Return the [x, y] coordinate for the center point of the cell that contains the specified text.  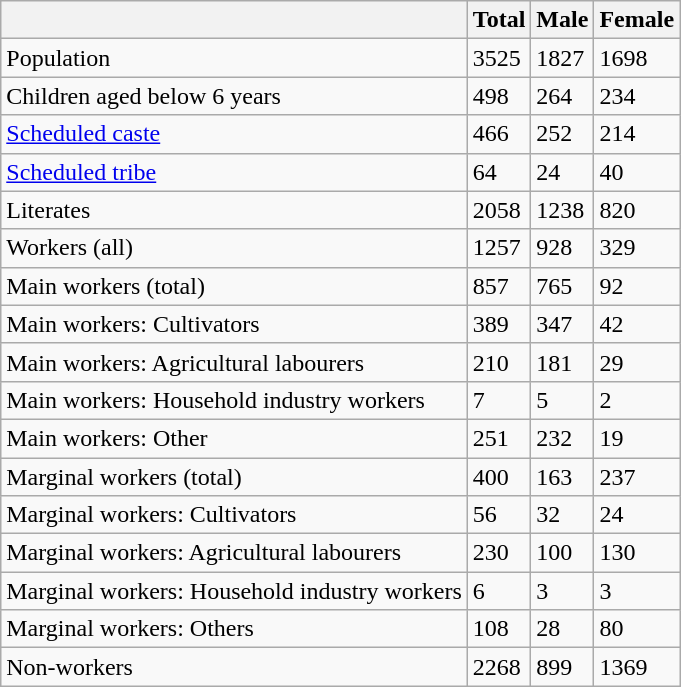
181 [562, 362]
1238 [562, 210]
498 [499, 96]
29 [637, 362]
7 [499, 400]
130 [637, 553]
Female [637, 20]
252 [562, 134]
928 [562, 248]
Workers (all) [234, 248]
Non-workers [234, 667]
Marginal workers: Others [234, 629]
6 [499, 591]
214 [637, 134]
80 [637, 629]
1698 [637, 58]
400 [499, 477]
5 [562, 400]
Male [562, 20]
230 [499, 553]
820 [637, 210]
264 [562, 96]
251 [499, 438]
19 [637, 438]
Main workers (total) [234, 286]
Scheduled tribe [234, 172]
108 [499, 629]
3525 [499, 58]
Literates [234, 210]
64 [499, 172]
347 [562, 324]
1827 [562, 58]
899 [562, 667]
466 [499, 134]
765 [562, 286]
389 [499, 324]
28 [562, 629]
1257 [499, 248]
40 [637, 172]
32 [562, 515]
Marginal workers: Cultivators [234, 515]
Marginal workers (total) [234, 477]
329 [637, 248]
2058 [499, 210]
234 [637, 96]
Marginal workers: Household industry workers [234, 591]
100 [562, 553]
Main workers: Household industry workers [234, 400]
Marginal workers: Agricultural labourers [234, 553]
Main workers: Other [234, 438]
42 [637, 324]
1369 [637, 667]
Population [234, 58]
56 [499, 515]
Scheduled caste [234, 134]
Main workers: Cultivators [234, 324]
Children aged below 6 years [234, 96]
857 [499, 286]
Total [499, 20]
Main workers: Agricultural labourers [234, 362]
210 [499, 362]
2268 [499, 667]
237 [637, 477]
2 [637, 400]
92 [637, 286]
232 [562, 438]
163 [562, 477]
